Determine the [X, Y] coordinate at the center of the cell enclosing the given text.  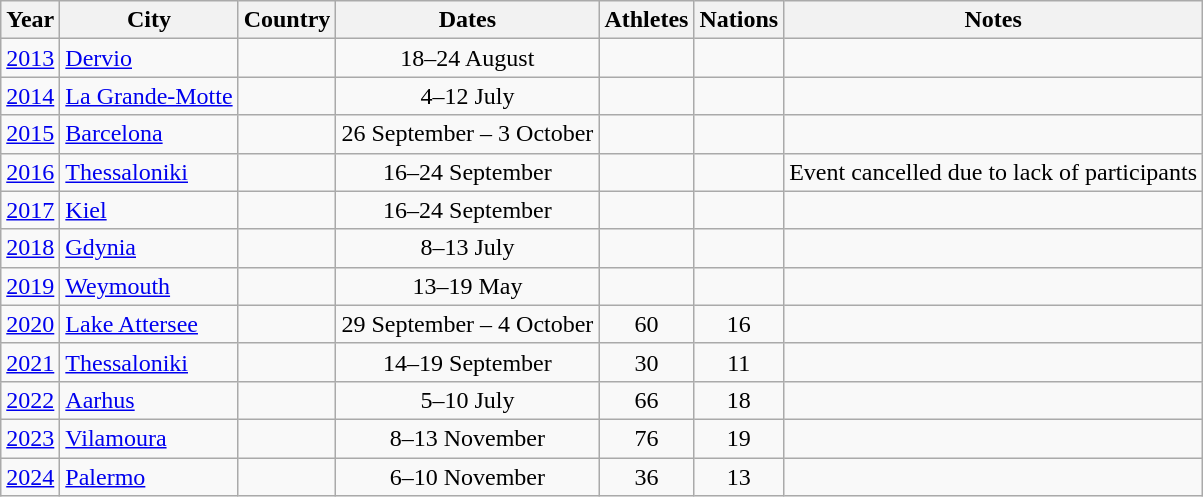
2013 [30, 58]
4–12 July [468, 96]
13 [739, 477]
16 [739, 324]
Event cancelled due to lack of participants [994, 172]
2016 [30, 172]
29 September – 4 October [468, 324]
Year [30, 20]
2021 [30, 362]
2024 [30, 477]
Country [287, 20]
36 [646, 477]
14–19 September [468, 362]
Notes [994, 20]
Kiel [149, 210]
La Grande-Motte [149, 96]
2022 [30, 400]
18 [739, 400]
60 [646, 324]
2015 [30, 134]
18–24 August [468, 58]
Weymouth [149, 286]
Lake Attersee [149, 324]
Aarhus [149, 400]
2020 [30, 324]
11 [739, 362]
2017 [30, 210]
30 [646, 362]
Vilamoura [149, 438]
6–10 November [468, 477]
2014 [30, 96]
Palermo [149, 477]
Nations [739, 20]
Dates [468, 20]
City [149, 20]
Barcelona [149, 134]
8–13 July [468, 248]
26 September – 3 October [468, 134]
Athletes [646, 20]
5–10 July [468, 400]
Dervio [149, 58]
66 [646, 400]
76 [646, 438]
8–13 November [468, 438]
19 [739, 438]
13–19 May [468, 286]
2023 [30, 438]
2019 [30, 286]
2018 [30, 248]
Gdynia [149, 248]
